Find where the given text appears and provide that cell's center as (x, y) coordinate. 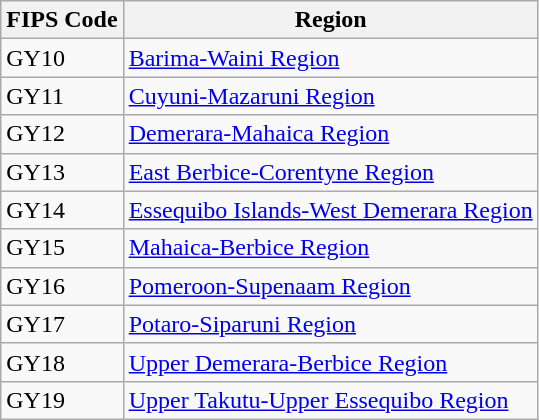
Barima-Waini Region (330, 58)
Upper Takutu-Upper Essequibo Region (330, 400)
GY18 (62, 362)
Essequibo Islands-West Demerara Region (330, 210)
GY17 (62, 324)
East Berbice-Corentyne Region (330, 172)
GY10 (62, 58)
Mahaica-Berbice Region (330, 248)
GY11 (62, 96)
Cuyuni-Mazaruni Region (330, 96)
GY19 (62, 400)
GY14 (62, 210)
GY12 (62, 134)
FIPS Code (62, 20)
GY16 (62, 286)
Demerara-Mahaica Region (330, 134)
Potaro-Siparuni Region (330, 324)
GY15 (62, 248)
Region (330, 20)
Upper Demerara-Berbice Region (330, 362)
Pomeroon-Supenaam Region (330, 286)
GY13 (62, 172)
